From the cell containing the given text, extract its center point as (X, Y) coordinate. 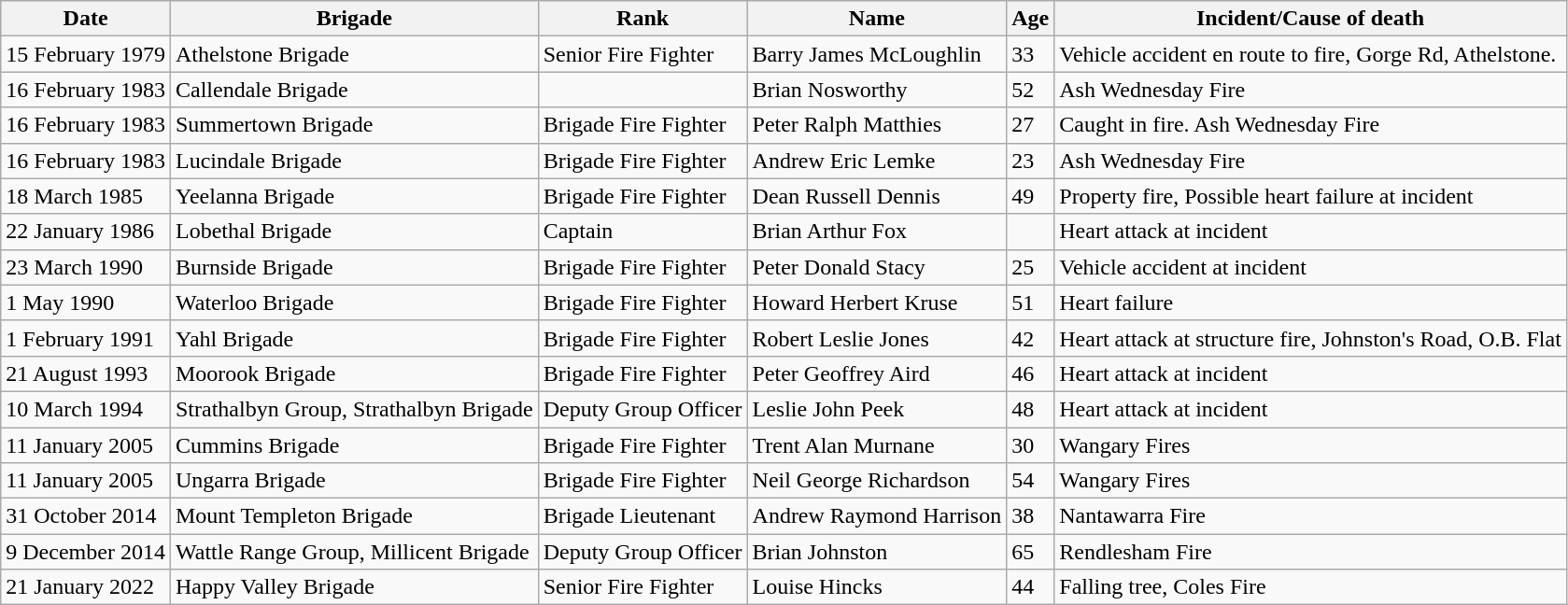
Property fire, Possible heart failure at incident (1311, 196)
Howard Herbert Kruse (877, 302)
48 (1031, 409)
Ungarra Brigade (354, 481)
9 December 2014 (86, 552)
42 (1031, 338)
Moorook Brigade (354, 373)
Vehicle accident en route to fire, Gorge Rd, Athelstone. (1311, 54)
44 (1031, 587)
46 (1031, 373)
Heart failure (1311, 302)
Brigade (354, 19)
23 (1031, 161)
51 (1031, 302)
Age (1031, 19)
Mount Templeton Brigade (354, 516)
27 (1031, 125)
Neil George Richardson (877, 481)
Lucindale Brigade (354, 161)
Cummins Brigade (354, 445)
65 (1031, 552)
38 (1031, 516)
Strathalbyn Group, Strathalbyn Brigade (354, 409)
54 (1031, 481)
Leslie John Peek (877, 409)
Yahl Brigade (354, 338)
Trent Alan Murnane (877, 445)
10 March 1994 (86, 409)
Captain (643, 232)
Rendlesham Fire (1311, 552)
Brigade Lieutenant (643, 516)
18 March 1985 (86, 196)
Andrew Eric Lemke (877, 161)
Waterloo Brigade (354, 302)
Date (86, 19)
Louise Hincks (877, 587)
1 February 1991 (86, 338)
Yeelanna Brigade (354, 196)
31 October 2014 (86, 516)
Nantawarra Fire (1311, 516)
15 February 1979 (86, 54)
30 (1031, 445)
22 January 1986 (86, 232)
21 August 1993 (86, 373)
49 (1031, 196)
Barry James McLoughlin (877, 54)
Callendale Brigade (354, 90)
Dean Russell Dennis (877, 196)
Peter Donald Stacy (877, 267)
25 (1031, 267)
Brian Nosworthy (877, 90)
Athelstone Brigade (354, 54)
Falling tree, Coles Fire (1311, 587)
Caught in fire. Ash Wednesday Fire (1311, 125)
Heart attack at structure fire, Johnston's Road, O.B. Flat (1311, 338)
Brian Johnston (877, 552)
Name (877, 19)
23 March 1990 (86, 267)
Burnside Brigade (354, 267)
Lobethal Brigade (354, 232)
Incident/Cause of death (1311, 19)
Rank (643, 19)
Vehicle accident at incident (1311, 267)
52 (1031, 90)
21 January 2022 (86, 587)
Andrew Raymond Harrison (877, 516)
Robert Leslie Jones (877, 338)
1 May 1990 (86, 302)
Summertown Brigade (354, 125)
Peter Geoffrey Aird (877, 373)
Peter Ralph Matthies (877, 125)
33 (1031, 54)
Happy Valley Brigade (354, 587)
Wattle Range Group, Millicent Brigade (354, 552)
Brian Arthur Fox (877, 232)
